Capture the cell that displays the provided text and extract its (x, y) central coordinate. 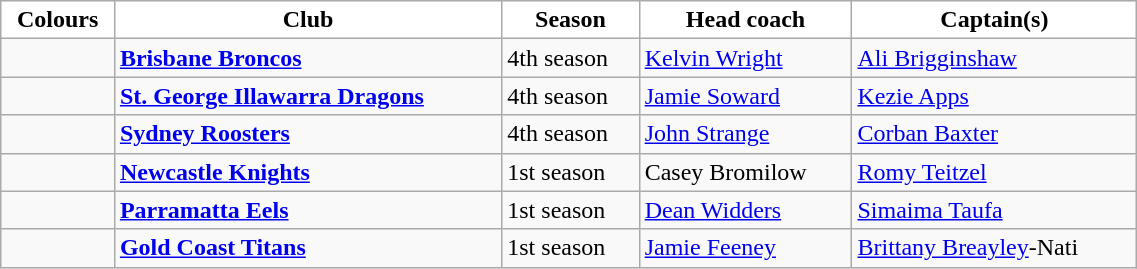
Simaima Taufa (994, 210)
Kelvin Wright (746, 58)
Jamie Feeney (746, 248)
Season (570, 20)
Gold Coast Titans (308, 248)
Newcastle Knights (308, 172)
Parramatta Eels (308, 210)
Brisbane Broncos (308, 58)
St. George Illawarra Dragons (308, 96)
Casey Bromilow (746, 172)
Brittany Breayley-Nati (994, 248)
Sydney Roosters (308, 134)
Captain(s) (994, 20)
Club (308, 20)
Corban Baxter (994, 134)
Jamie Soward (746, 96)
John Strange (746, 134)
Head coach (746, 20)
Ali Brigginshaw (994, 58)
Dean Widders (746, 210)
Romy Teitzel (994, 172)
Colours (58, 20)
Kezie Apps (994, 96)
